Return (x, y) of the center of cell containing provided text 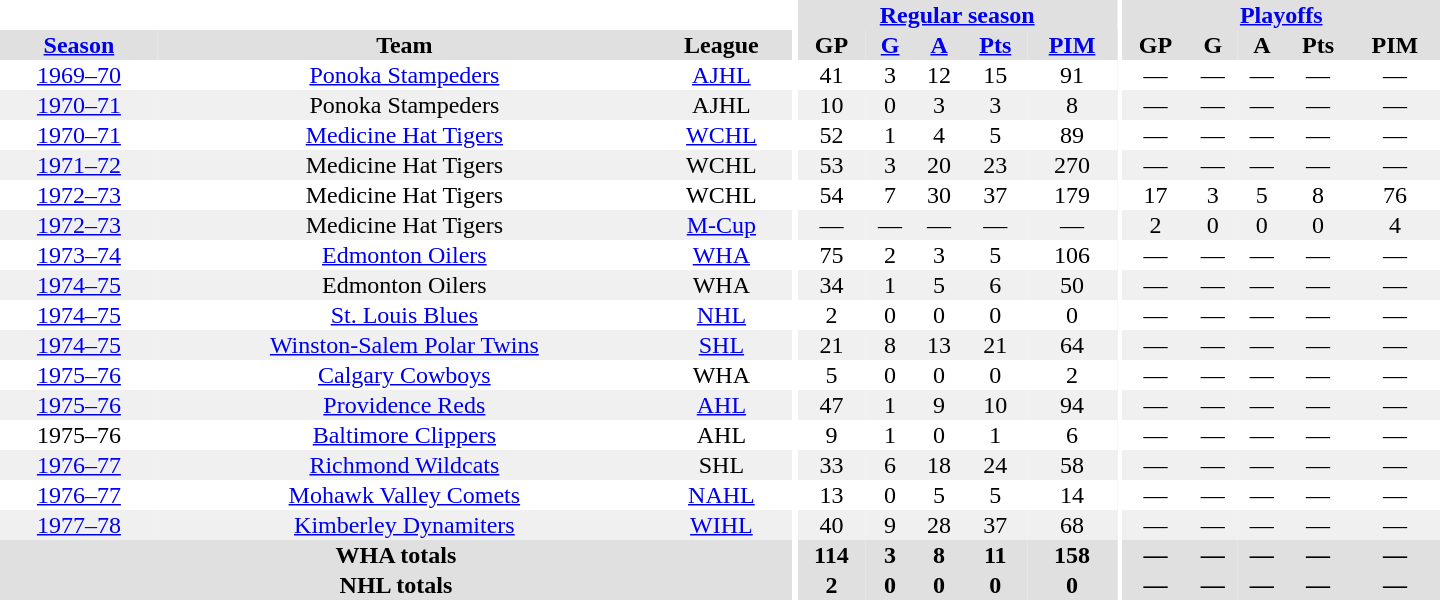
41 (831, 75)
94 (1072, 405)
Richmond Wildcats (404, 465)
28 (940, 525)
47 (831, 405)
7 (890, 195)
NHL totals (396, 585)
Mohawk Valley Comets (404, 495)
23 (996, 165)
24 (996, 465)
64 (1072, 345)
30 (940, 195)
106 (1072, 255)
Team (404, 45)
12 (940, 75)
Season (79, 45)
Calgary Cowboys (404, 375)
158 (1072, 555)
270 (1072, 165)
75 (831, 255)
11 (996, 555)
NHL (722, 315)
89 (1072, 135)
179 (1072, 195)
1977–78 (79, 525)
50 (1072, 285)
1973–74 (79, 255)
WHA totals (396, 555)
Regular season (957, 15)
18 (940, 465)
40 (831, 525)
58 (1072, 465)
Playoffs (1282, 15)
M-Cup (722, 225)
14 (1072, 495)
114 (831, 555)
76 (1395, 195)
53 (831, 165)
Kimberley Dynamiters (404, 525)
WIHL (722, 525)
20 (940, 165)
68 (1072, 525)
Baltimore Clippers (404, 435)
52 (831, 135)
League (722, 45)
17 (1156, 195)
1969–70 (79, 75)
1971–72 (79, 165)
Providence Reds (404, 405)
Winston-Salem Polar Twins (404, 345)
15 (996, 75)
91 (1072, 75)
St. Louis Blues (404, 315)
33 (831, 465)
54 (831, 195)
NAHL (722, 495)
34 (831, 285)
